Detect which cell encompasses the target text, then output its (x, y) center coordinate. 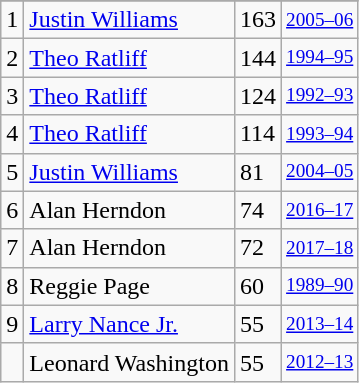
2 (12, 58)
3 (12, 96)
8 (12, 286)
Larry Nance Jr. (130, 324)
1994–95 (320, 58)
2005–06 (320, 20)
2013–14 (320, 324)
7 (12, 248)
1992–93 (320, 96)
2004–05 (320, 172)
Reggie Page (130, 286)
74 (258, 210)
60 (258, 286)
144 (258, 58)
1989–90 (320, 286)
1993–94 (320, 134)
2012–13 (320, 362)
2016–17 (320, 210)
9 (12, 324)
163 (258, 20)
6 (12, 210)
81 (258, 172)
2017–18 (320, 248)
5 (12, 172)
1 (12, 20)
72 (258, 248)
4 (12, 134)
124 (258, 96)
Leonard Washington (130, 362)
114 (258, 134)
